Provide the [X, Y] coordinate of the cell's center where the given text is located.  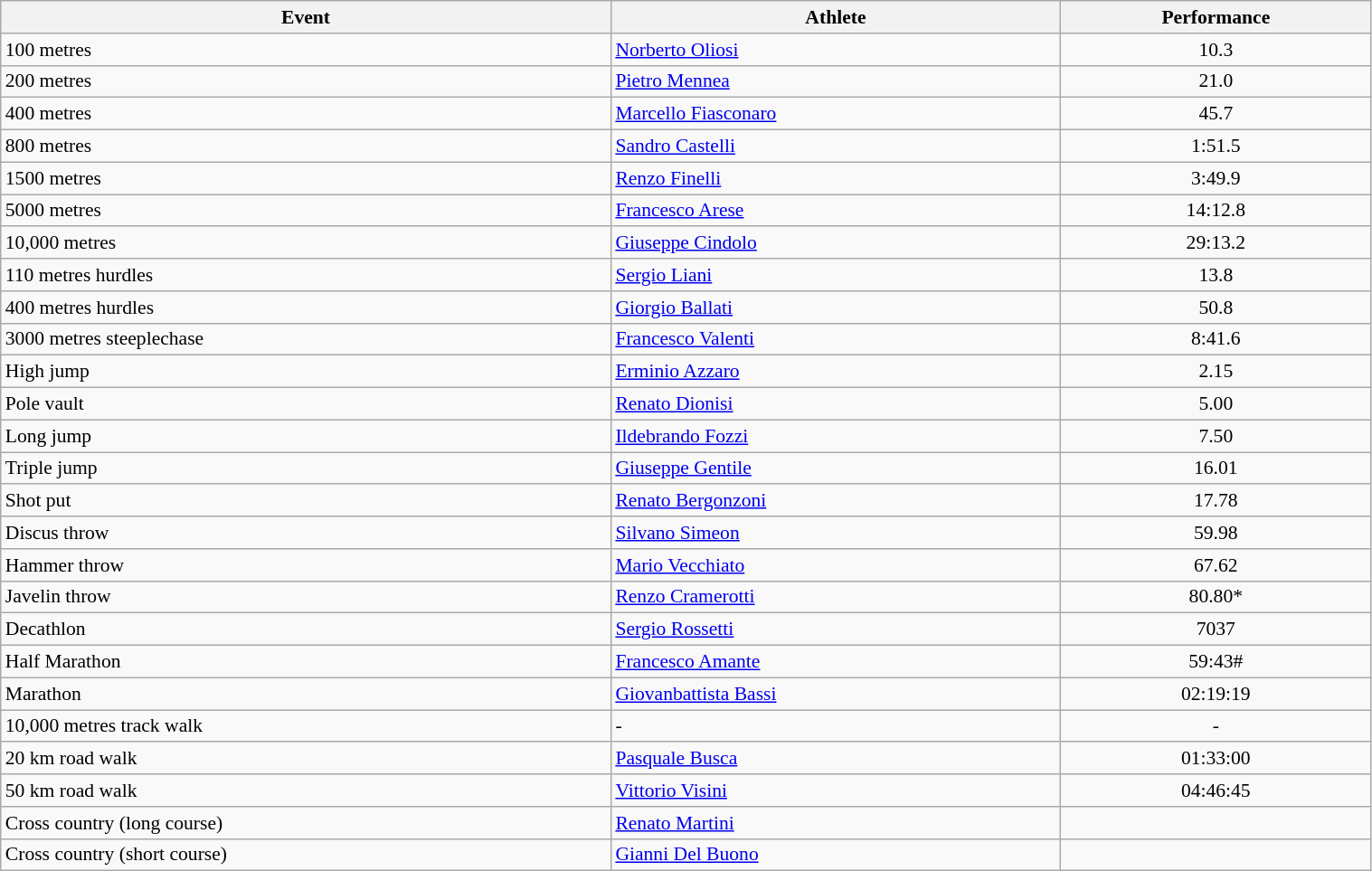
Renato Dionisi [836, 404]
5.00 [1216, 404]
29:13.2 [1216, 243]
Norberto Oliosi [836, 50]
Pole vault [306, 404]
Discus throw [306, 533]
80.80* [1216, 597]
Ildebrando Fozzi [836, 436]
Renzo Cramerotti [836, 597]
20 km road walk [306, 759]
1:51.5 [1216, 147]
Athlete [836, 17]
01:33:00 [1216, 759]
10.3 [1216, 50]
800 metres [306, 147]
3000 metres steeplechase [306, 339]
200 metres [306, 81]
Giorgio Ballati [836, 308]
59.98 [1216, 533]
Renzo Finelli [836, 178]
Pietro Mennea [836, 81]
Francesco Amante [836, 662]
Pasquale Busca [836, 759]
10,000 metres [306, 243]
Erminio Azzaro [836, 372]
Renato Martini [836, 823]
Event [306, 17]
59:43# [1216, 662]
Performance [1216, 17]
Silvano Simeon [836, 533]
Javelin throw [306, 597]
10,000 metres track walk [306, 726]
Francesco Valenti [836, 339]
Decathlon [306, 630]
7.50 [1216, 436]
Triple jump [306, 469]
50 km road walk [306, 791]
400 metres [306, 114]
13.8 [1216, 275]
Vittorio Visini [836, 791]
Cross country (long course) [306, 823]
High jump [306, 372]
67.62 [1216, 565]
Gianni Del Buono [836, 855]
Long jump [306, 436]
100 metres [306, 50]
5000 metres [306, 211]
Hammer throw [306, 565]
04:46:45 [1216, 791]
8:41.6 [1216, 339]
Sergio Liani [836, 275]
Half Marathon [306, 662]
45.7 [1216, 114]
Marathon [306, 694]
1500 metres [306, 178]
21.0 [1216, 81]
Sergio Rossetti [836, 630]
2.15 [1216, 372]
3:49.9 [1216, 178]
02:19:19 [1216, 694]
Giovanbattista Bassi [836, 694]
Shot put [306, 501]
Giuseppe Gentile [836, 469]
7037 [1216, 630]
Marcello Fiasconaro [836, 114]
50.8 [1216, 308]
110 metres hurdles [306, 275]
Cross country (short course) [306, 855]
Sandro Castelli [836, 147]
Renato Bergonzoni [836, 501]
17.78 [1216, 501]
Giuseppe Cindolo [836, 243]
14:12.8 [1216, 211]
Francesco Arese [836, 211]
400 metres hurdles [306, 308]
Mario Vecchiato [836, 565]
16.01 [1216, 469]
